Determine the (x, y) coordinate at the center of the cell enclosing the given text.  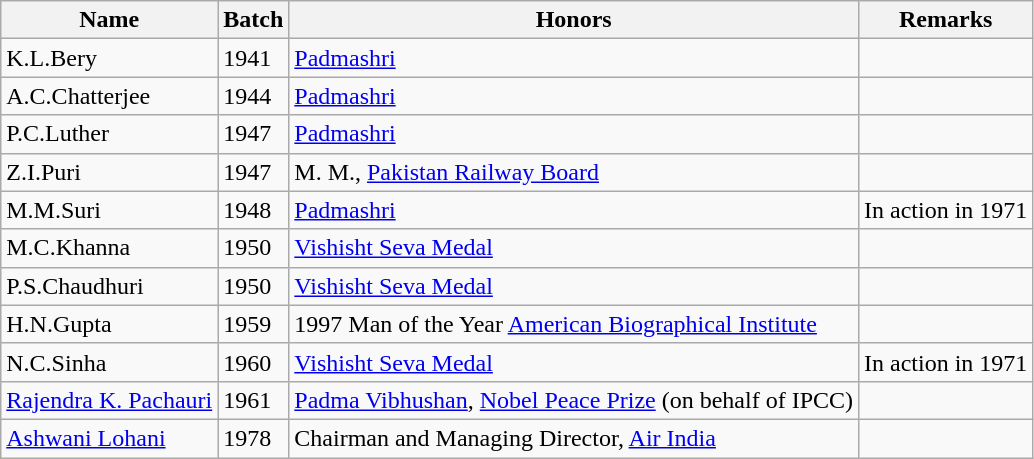
1961 (254, 400)
1959 (254, 324)
K.L.Bery (110, 58)
P.S.Chaudhuri (110, 286)
Z.I.Puri (110, 172)
Batch (254, 20)
M.C.Khanna (110, 248)
N.C.Sinha (110, 362)
Remarks (946, 20)
M.M.Suri (110, 210)
M. M., Pakistan Railway Board (574, 172)
Name (110, 20)
Rajendra K. Pachauri (110, 400)
Padma Vibhushan, Nobel Peace Prize (on behalf of IPCC) (574, 400)
Ashwani Lohani (110, 438)
1944 (254, 96)
Chairman and Managing Director, Air India (574, 438)
1960 (254, 362)
1941 (254, 58)
1948 (254, 210)
Honors (574, 20)
P.C.Luther (110, 134)
H.N.Gupta (110, 324)
1978 (254, 438)
1997 Man of the Year American Biographical Institute (574, 324)
A.C.Chatterjee (110, 96)
